Identify which cell holds the provided text, then report its (x, y) central coordinate. 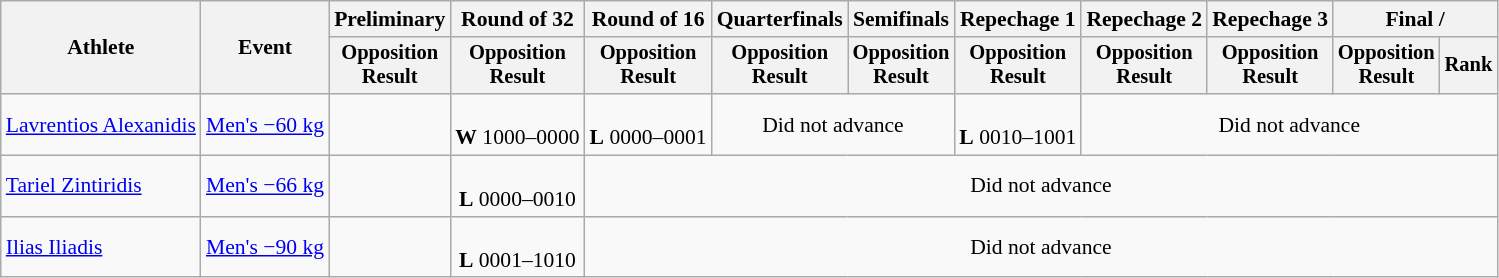
Preliminary (390, 19)
L 0001–1010 (517, 248)
Round of 32 (517, 19)
W 1000–0000 (517, 124)
L 0010–1001 (1018, 124)
Men's −66 kg (265, 186)
Rank (1469, 66)
Repechage 2 (1144, 19)
Lavrentios Alexanidis (101, 124)
Men's −60 kg (265, 124)
Men's −90 kg (265, 248)
Quarterfinals (780, 19)
Repechage 3 (1270, 19)
Semifinals (902, 19)
Final / (1415, 19)
Athlete (101, 48)
Repechage 1 (1018, 19)
L 0000–0001 (648, 124)
Event (265, 48)
Ilias Iliadis (101, 248)
Tariel Zintiridis (101, 186)
L 0000–0010 (517, 186)
Round of 16 (648, 19)
